Locate the cell with the specified text and output its [x, y] center coordinate. 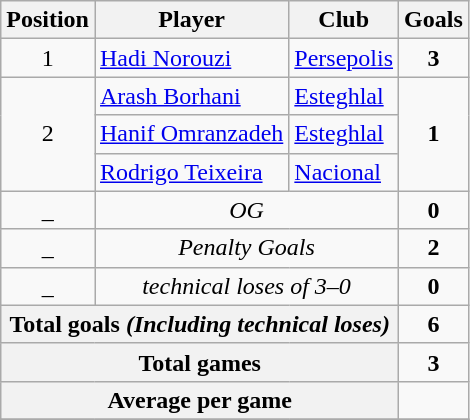
Nacional [344, 172]
6 [434, 324]
Penalty Goals [246, 248]
OG [246, 210]
Average per game [200, 400]
Position [48, 20]
Goals [434, 20]
Rodrigo Teixeira [191, 172]
Total games [200, 362]
Arash Borhani [191, 96]
Hadi Norouzi [191, 58]
Club [344, 20]
Hanif Omranzadeh [191, 134]
Total goals (Including technical loses) [200, 324]
Player [191, 20]
technical loses of 3–0 [246, 286]
Persepolis [344, 58]
